Search for the cell housing the specified text and yield its (X, Y) center coordinate. 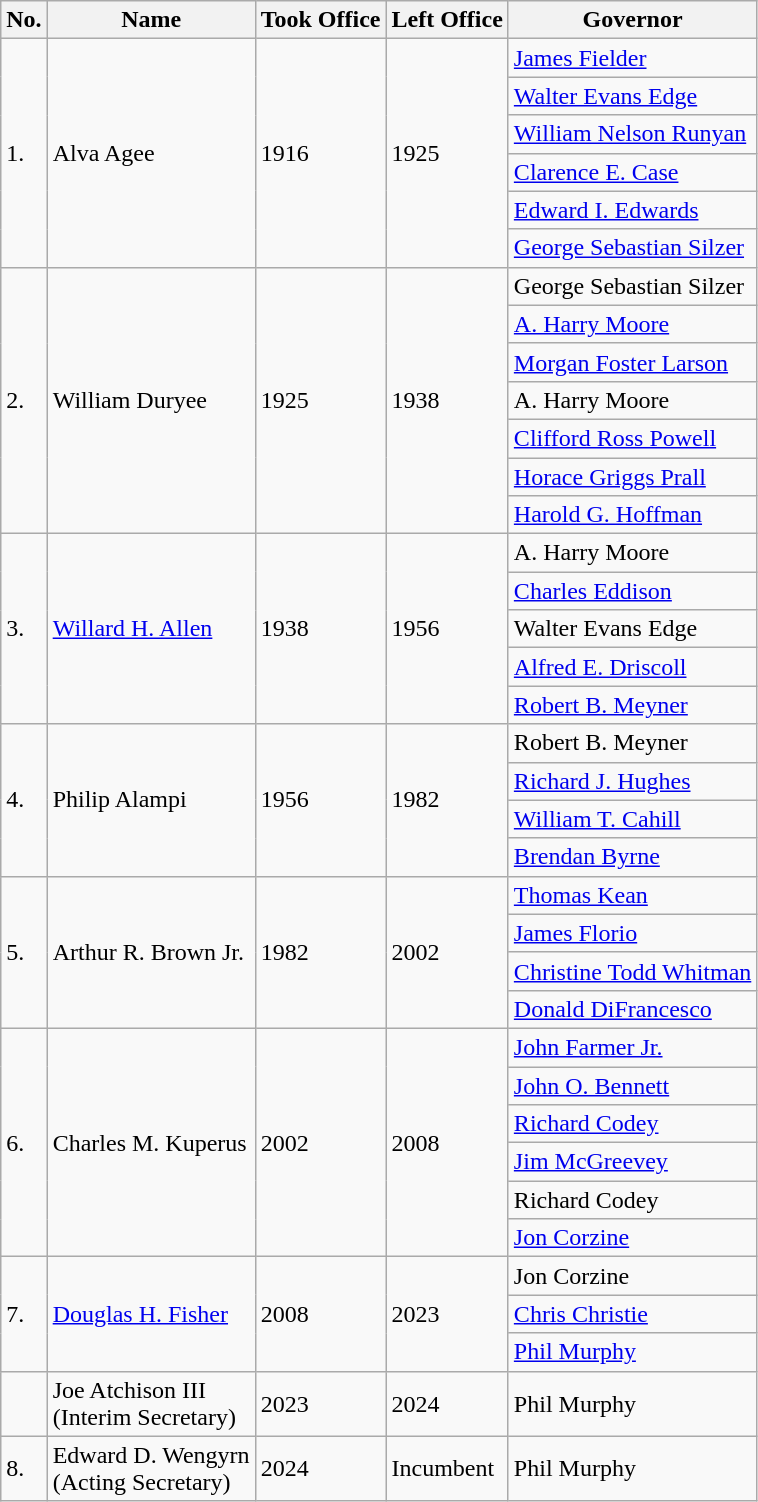
Took Office (320, 20)
Alva Agee (151, 153)
Willard H. Allen (151, 629)
Charles M. Kuperus (151, 1142)
Name (151, 20)
6. (24, 1142)
Douglas H. Fisher (151, 1314)
8. (24, 1468)
Jim McGreevey (632, 1162)
Harold G. Hoffman (632, 515)
5. (24, 952)
Christine Todd Whitman (632, 971)
1. (24, 153)
4. (24, 800)
Joe Atchison III(Interim Secretary) (151, 1404)
Brendan Byrne (632, 857)
2. (24, 400)
3. (24, 629)
Thomas Kean (632, 895)
Donald DiFrancesco (632, 1009)
Alfred E. Driscoll (632, 667)
Horace Griggs Prall (632, 477)
John Farmer Jr. (632, 1047)
Charles Eddison (632, 591)
1916 (320, 153)
William Nelson Runyan (632, 134)
No. (24, 20)
James Fielder (632, 58)
William Duryee (151, 400)
Incumbent (447, 1468)
John O. Bennett (632, 1085)
Edward I. Edwards (632, 210)
Edward D. Wengyrn(Acting Secretary) (151, 1468)
William T. Cahill (632, 819)
Clifford Ross Powell (632, 438)
Philip Alampi (151, 800)
Morgan Foster Larson (632, 362)
Left Office (447, 20)
Governor (632, 20)
7. (24, 1314)
Clarence E. Case (632, 172)
James Florio (632, 933)
Arthur R. Brown Jr. (151, 952)
Chris Christie (632, 1314)
Richard J. Hughes (632, 781)
